Pinpoint the cell where the given text exists, returning its (x, y) midpoint coordinate. 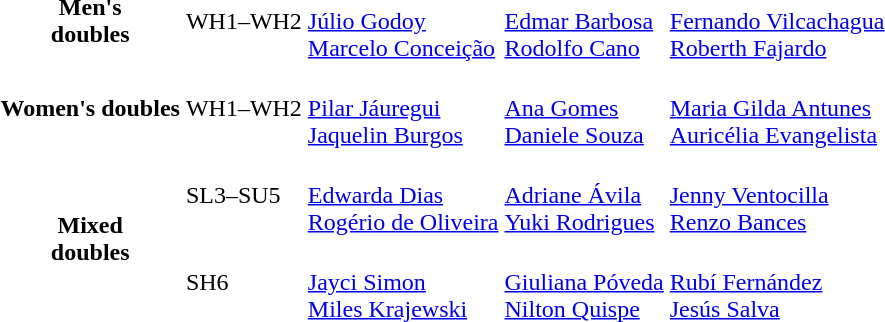
SL3–SU5 (244, 195)
WH1–WH2 (244, 108)
Edwarda DiasRogério de Oliveira (403, 195)
Adriane ÁvilaYuki Rodrigues (584, 195)
Ana GomesDaniele Souza (584, 108)
Pilar JáureguiJaquelin Burgos (403, 108)
